Search for the cell housing the specified text and yield its (x, y) center coordinate. 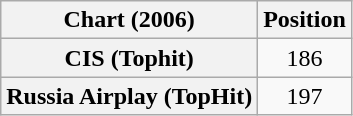
Russia Airplay (TopHit) (130, 96)
197 (305, 96)
Position (305, 20)
Chart (2006) (130, 20)
186 (305, 58)
CIS (Tophit) (130, 58)
